Output the [X, Y] coordinate of the center of the cell containing the given text.  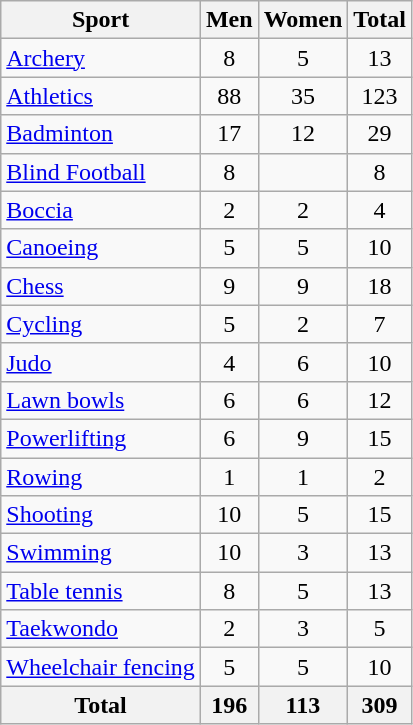
309 [380, 705]
Blind Football [101, 172]
Canoeing [101, 248]
Taekwondo [101, 629]
Chess [101, 286]
Judo [101, 362]
Boccia [101, 210]
Men [229, 20]
Sport [101, 20]
Archery [101, 58]
88 [229, 96]
Powerlifting [101, 438]
Wheelchair fencing [101, 667]
Table tennis [101, 591]
Swimming [101, 553]
18 [380, 286]
7 [380, 324]
Athletics [101, 96]
35 [303, 96]
Lawn bowls [101, 400]
17 [229, 134]
29 [380, 134]
196 [229, 705]
Shooting [101, 515]
Women [303, 20]
Badminton [101, 134]
113 [303, 705]
123 [380, 96]
Rowing [101, 477]
Cycling [101, 324]
